Return [X, Y] of the center of cell containing provided text 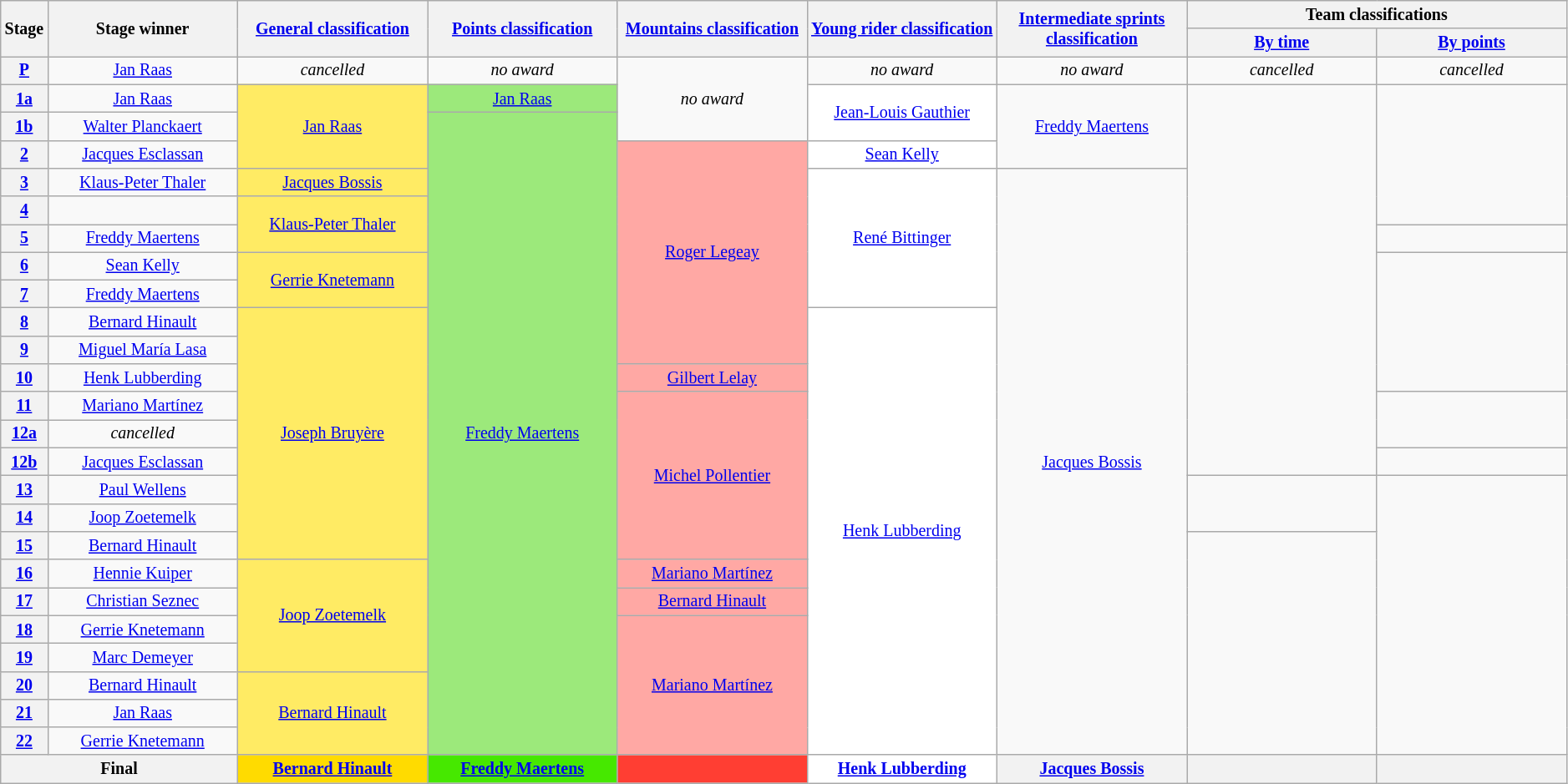
5 [24, 239]
22 [24, 741]
1a [24, 99]
9 [24, 351]
12a [24, 434]
13 [24, 489]
P [24, 70]
15 [24, 546]
Joseph Bruyère [332, 434]
2 [24, 154]
4 [24, 210]
Team classifications [1377, 15]
Jean-Louis Gauthier [902, 112]
Walter Planckaert [142, 127]
16 [24, 573]
René Bittinger [902, 239]
Mountains classification [712, 28]
21 [24, 713]
Gilbert Lelay [712, 377]
Christian Seznec [142, 601]
18 [24, 630]
10 [24, 377]
20 [24, 685]
Stage [24, 28]
By points [1472, 43]
General classification [332, 28]
7 [24, 294]
14 [24, 518]
19 [24, 658]
Final [119, 770]
3 [24, 182]
By time [1281, 43]
Roger Legeay [712, 252]
11 [24, 406]
17 [24, 601]
6 [24, 266]
Marc Demeyer [142, 658]
1b [24, 127]
Paul Wellens [142, 489]
Michel Pollentier [712, 476]
Points classification [523, 28]
12b [24, 463]
Intermediate sprints classification [1091, 28]
Stage winner [142, 28]
Hennie Kuiper [142, 573]
Young rider classification [902, 28]
8 [24, 322]
Miguel María Lasa [142, 351]
